Locate the cell with the specified text and output its [X, Y] center coordinate. 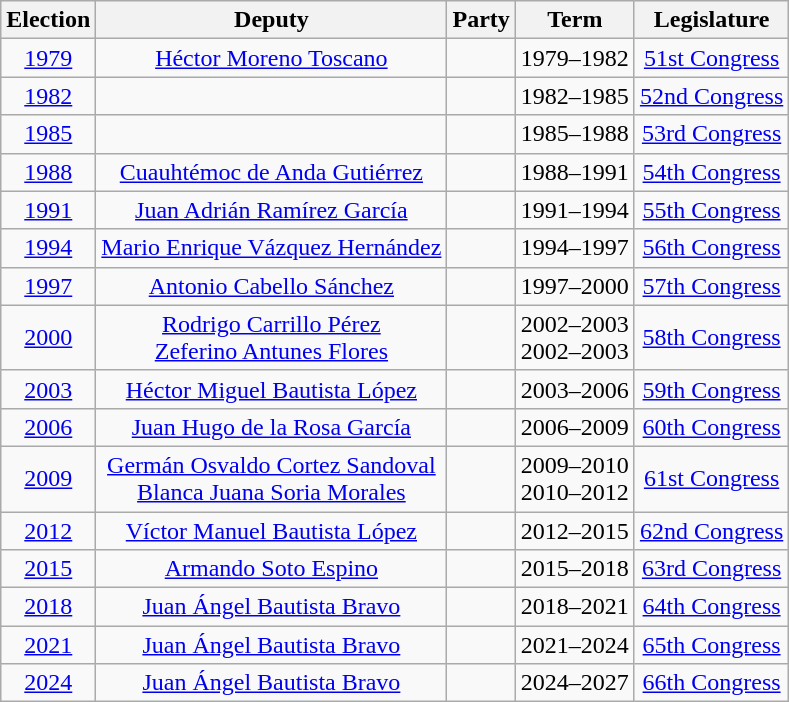
59th Congress [711, 389]
56th Congress [711, 248]
2018 [48, 607]
62nd Congress [711, 531]
1979–1982 [574, 58]
54th Congress [711, 172]
2012–2015 [574, 531]
2015–2018 [574, 569]
64th Congress [711, 607]
1991–1994 [574, 210]
1997–2000 [574, 286]
60th Congress [711, 427]
1994 [48, 248]
51st Congress [711, 58]
Héctor Moreno Toscano [272, 58]
53rd Congress [711, 134]
61st Congress [711, 478]
Term [574, 20]
2015 [48, 569]
1988–1991 [574, 172]
58th Congress [711, 338]
Armando Soto Espino [272, 569]
Party [481, 20]
2002–20032002–2003 [574, 338]
1988 [48, 172]
Víctor Manuel Bautista López [272, 531]
2012 [48, 531]
Juan Adrián Ramírez García [272, 210]
1985 [48, 134]
1994–1997 [574, 248]
66th Congress [711, 683]
Juan Hugo de la Rosa García [272, 427]
57th Congress [711, 286]
55th Congress [711, 210]
2000 [48, 338]
Rodrigo Carrillo PérezZeferino Antunes Flores [272, 338]
1979 [48, 58]
2018–2021 [574, 607]
Mario Enrique Vázquez Hernández [272, 248]
2024 [48, 683]
1991 [48, 210]
63rd Congress [711, 569]
2024–2027 [574, 683]
Antonio Cabello Sánchez [272, 286]
65th Congress [711, 645]
Legislature [711, 20]
1982–1985 [574, 96]
Cuauhtémoc de Anda Gutiérrez [272, 172]
Héctor Miguel Bautista López [272, 389]
2006–2009 [574, 427]
2021 [48, 645]
2021–2024 [574, 645]
2003–2006 [574, 389]
1997 [48, 286]
52nd Congress [711, 96]
1985–1988 [574, 134]
Election [48, 20]
Germán Osvaldo Cortez SandovalBlanca Juana Soria Morales [272, 478]
2009–20102010–2012 [574, 478]
2003 [48, 389]
2006 [48, 427]
1982 [48, 96]
Deputy [272, 20]
2009 [48, 478]
